Identify which cell holds the provided text, then report its [x, y] central coordinate. 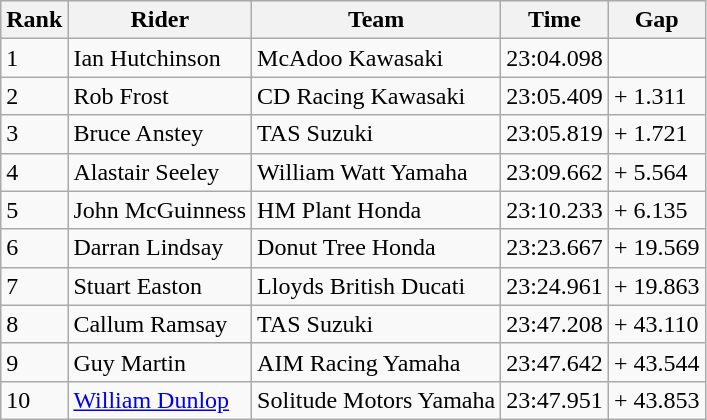
6 [34, 248]
Lloyds British Ducati [376, 286]
+ 43.110 [656, 324]
23:09.662 [555, 172]
5 [34, 210]
HM Plant Honda [376, 210]
23:47.951 [555, 400]
23:47.642 [555, 362]
23:04.098 [555, 58]
23:47.208 [555, 324]
McAdoo Kawasaki [376, 58]
+ 43.544 [656, 362]
Stuart Easton [160, 286]
Solitude Motors Yamaha [376, 400]
+ 1.721 [656, 134]
23:10.233 [555, 210]
+ 19.569 [656, 248]
Rank [34, 20]
23:23.667 [555, 248]
Bruce Anstey [160, 134]
Donut Tree Honda [376, 248]
10 [34, 400]
+ 5.564 [656, 172]
+ 6.135 [656, 210]
Callum Ramsay [160, 324]
Gap [656, 20]
23:05.819 [555, 134]
7 [34, 286]
AIM Racing Yamaha [376, 362]
23:05.409 [555, 96]
William Watt Yamaha [376, 172]
William Dunlop [160, 400]
1 [34, 58]
John McGuinness [160, 210]
Time [555, 20]
9 [34, 362]
+ 1.311 [656, 96]
+ 19.863 [656, 286]
3 [34, 134]
Darran Lindsay [160, 248]
Alastair Seeley [160, 172]
Guy Martin [160, 362]
8 [34, 324]
Rider [160, 20]
CD Racing Kawasaki [376, 96]
23:24.961 [555, 286]
2 [34, 96]
4 [34, 172]
Rob Frost [160, 96]
+ 43.853 [656, 400]
Team [376, 20]
Ian Hutchinson [160, 58]
